From the cell containing the given text, extract its center point as [X, Y] coordinate. 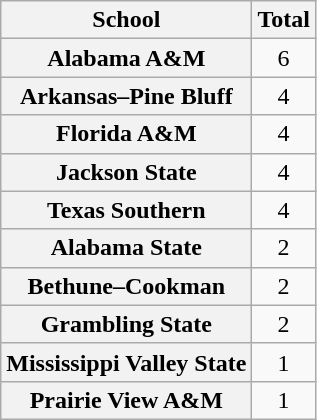
Total [284, 20]
Grambling State [126, 324]
Bethune–Cookman [126, 286]
6 [284, 58]
School [126, 20]
Alabama A&M [126, 58]
Florida A&M [126, 134]
Arkansas–Pine Bluff [126, 96]
Prairie View A&M [126, 400]
Alabama State [126, 248]
Jackson State [126, 172]
Mississippi Valley State [126, 362]
Texas Southern [126, 210]
